Return [x, y] of the center of cell containing provided text 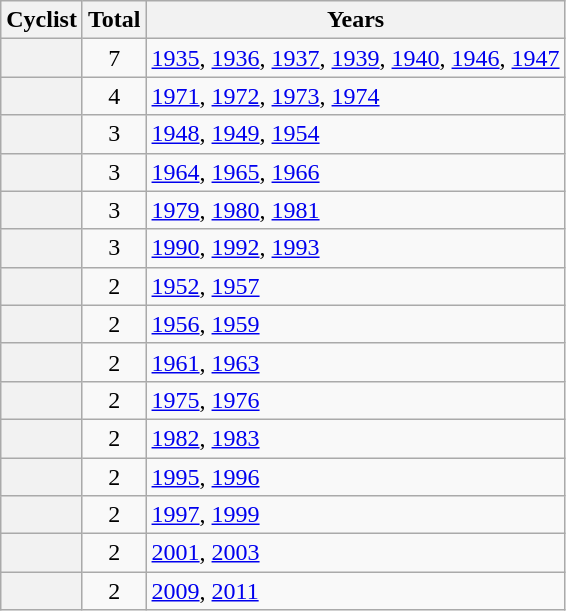
1971, 1972, 1973, 1974 [356, 96]
1948, 1949, 1954 [356, 134]
2001, 2003 [356, 553]
1964, 1965, 1966 [356, 172]
4 [114, 96]
1952, 1957 [356, 286]
1982, 1983 [356, 438]
Cyclist [42, 20]
1997, 1999 [356, 515]
1935, 1936, 1937, 1939, 1940, 1946, 1947 [356, 58]
1979, 1980, 1981 [356, 210]
Years [356, 20]
1961, 1963 [356, 362]
2009, 2011 [356, 591]
1956, 1959 [356, 324]
Total [114, 20]
1995, 1996 [356, 477]
7 [114, 58]
1990, 1992, 1993 [356, 248]
1975, 1976 [356, 400]
